Pinpoint the cell where the given text exists, returning its (x, y) midpoint coordinate. 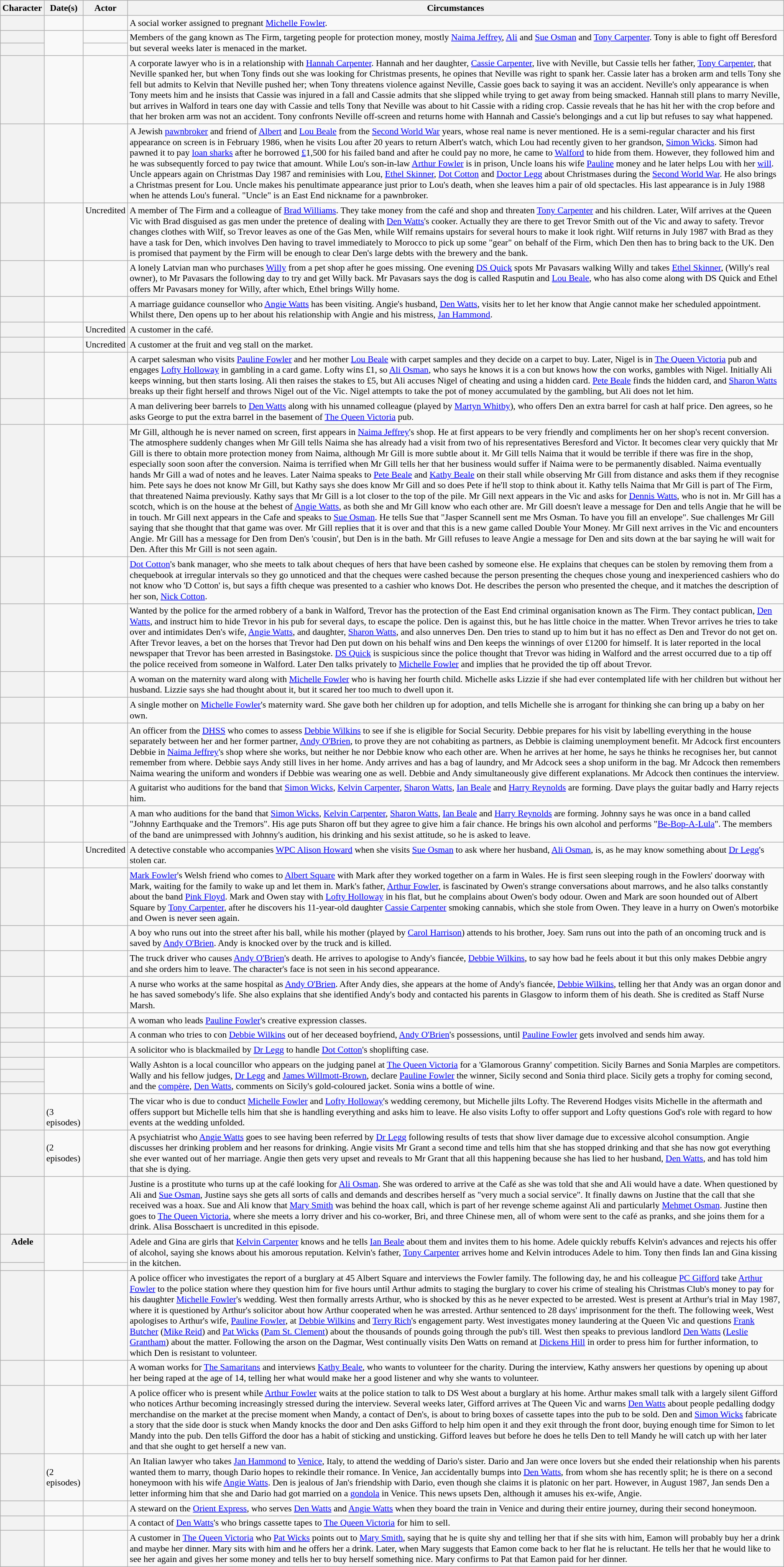
A customer at the fruit and veg stall on the market. (455, 345)
A woman who leads Pauline Fowler's creative expression classes. (455, 1020)
A social worker assigned to pregnant Michelle Fowler. (455, 23)
Character (23, 8)
Actor (105, 8)
Date(s) (64, 8)
Circumstances (455, 8)
Adele (23, 1249)
A solicitor who is blackmailed by Dr Legg to handle Dot Cotton's shoplifting case. (455, 1050)
A customer in the café. (455, 330)
(3 episodes) (64, 1112)
A contact of Den Watts's who brings cassette tapes to The Queen Victoria for him to sell. (455, 1523)
